Locate the cell with the specified text and output its [x, y] center coordinate. 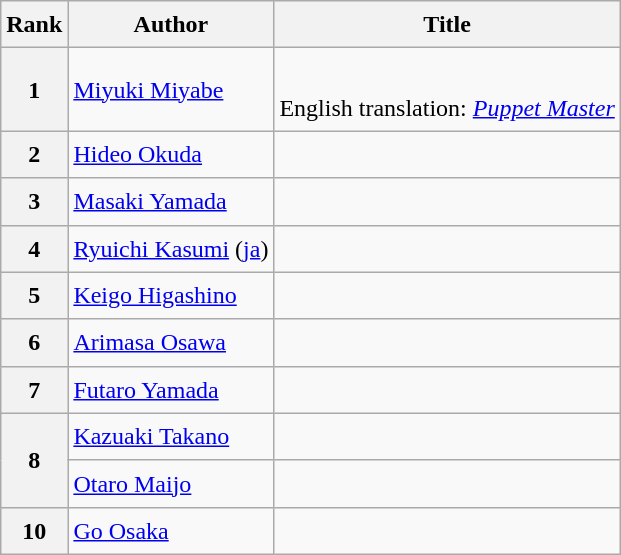
1 [34, 90]
3 [34, 202]
Go Osaka [171, 530]
Miyuki Miyabe [171, 90]
Hideo Okuda [171, 154]
Futaro Yamada [171, 390]
Keigo Higashino [171, 296]
7 [34, 390]
10 [34, 530]
Arimasa Osawa [171, 342]
Rank [34, 24]
4 [34, 248]
5 [34, 296]
8 [34, 460]
6 [34, 342]
2 [34, 154]
Otaro Maijo [171, 484]
Masaki Yamada [171, 202]
Kazuaki Takano [171, 436]
Author [171, 24]
Title [447, 24]
English translation: Puppet Master [447, 90]
Ryuichi Kasumi (ja) [171, 248]
